Identify which cell holds the provided text, then report its (x, y) central coordinate. 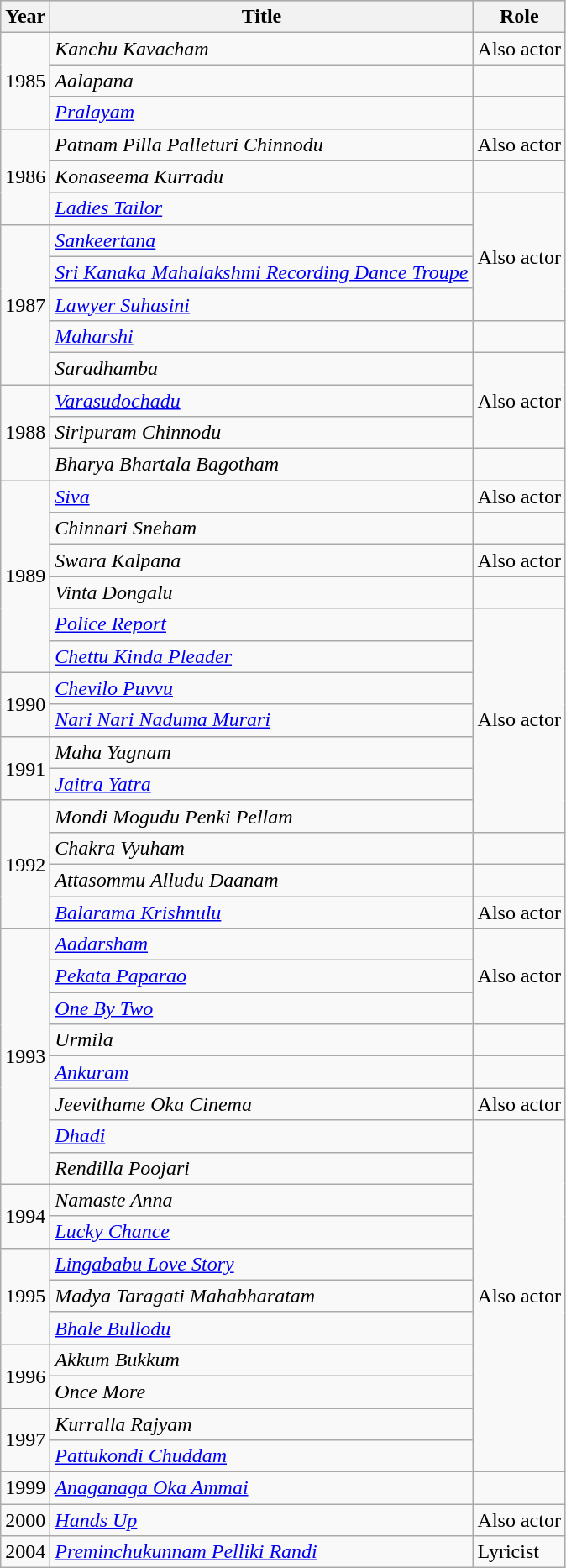
Pralayam (262, 113)
Year (25, 17)
Pattukondi Chuddam (262, 1456)
Lingababu Love Story (262, 1264)
Namaste Anna (262, 1200)
Patnam Pilla Palleturi Chinnodu (262, 145)
1994 (25, 1216)
Maha Yagnam (262, 752)
Police Report (262, 624)
Maharshi (262, 336)
Aalapana (262, 81)
Aadarsham (262, 944)
2004 (25, 1552)
2000 (25, 1520)
1997 (25, 1440)
Jaitra Yatra (262, 784)
1992 (25, 864)
Balarama Krishnulu (262, 912)
Madya Taragati Mahabharatam (262, 1296)
1995 (25, 1296)
Rendilla Poojari (262, 1168)
One By Two (262, 1008)
Anaganaga Oka Ammai (262, 1488)
Pekata Paparao (262, 976)
Bhale Bullodu (262, 1328)
Nari Nari Naduma Murari (262, 720)
Chevilo Puvvu (262, 688)
1986 (25, 176)
Chinnari Sneham (262, 529)
1991 (25, 768)
Kurralla Rajyam (262, 1424)
Ladies Tailor (262, 208)
1985 (25, 81)
Bharya Bhartala Bagotham (262, 465)
1996 (25, 1376)
Ankuram (262, 1072)
Konaseema Kurradu (262, 176)
Title (262, 17)
1987 (25, 304)
Saradhamba (262, 368)
Role (519, 17)
1993 (25, 1056)
1999 (25, 1488)
Siva (262, 497)
Akkum Bukkum (262, 1360)
Sankeertana (262, 240)
Vinta Dongalu (262, 592)
Chakra Vyuham (262, 848)
Dhadi (262, 1136)
Urmila (262, 1040)
Preminchukunnam Pelliki Randi (262, 1552)
1990 (25, 704)
Hands Up (262, 1520)
Siripuram Chinnodu (262, 433)
Sri Kanaka Mahalakshmi Recording Dance Troupe (262, 272)
Lawyer Suhasini (262, 304)
Once More (262, 1392)
Mondi Mogudu Penki Pellam (262, 816)
1988 (25, 433)
Attasommu Alludu Daanam (262, 880)
Kanchu Kavacham (262, 49)
Varasudochadu (262, 401)
Chettu Kinda Pleader (262, 656)
1989 (25, 576)
Lucky Chance (262, 1232)
Swara Kalpana (262, 560)
Lyricist (519, 1552)
Jeevithame Oka Cinema (262, 1104)
